Search for the cell housing the specified text and yield its (x, y) center coordinate. 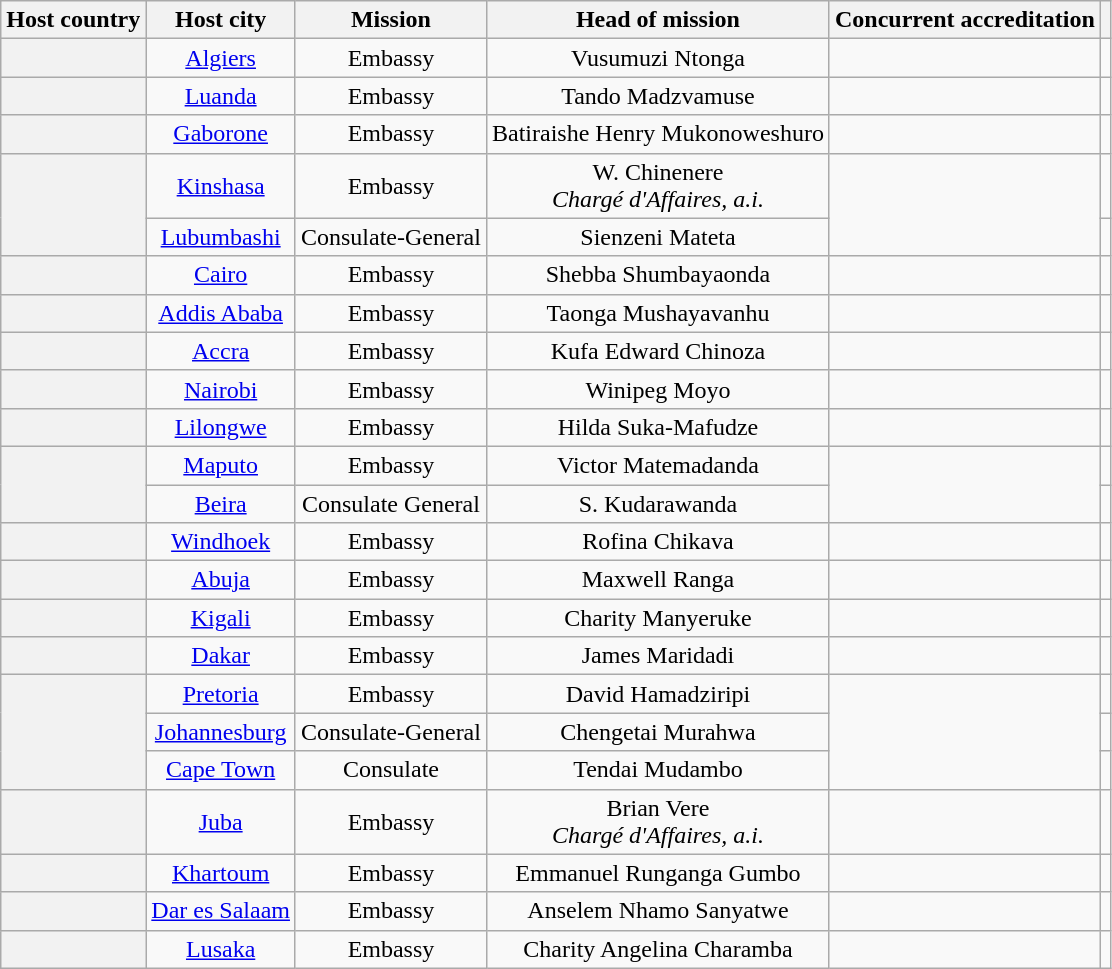
Pretoria (221, 694)
Maxwell Ranga (658, 580)
Anselem Nhamo Sanyatwe (658, 911)
Rofina Chikava (658, 542)
Concurrent accreditation (964, 20)
Juba (221, 822)
Chengetai Murahwa (658, 732)
Abuja (221, 580)
Consulate (390, 770)
S. Kudarawanda (658, 503)
W. ChinenereChargé d'Affaires, a.i. (658, 186)
Sienzeni Mateta (658, 237)
Host city (221, 20)
Charity Angelina Charamba (658, 949)
Consulate General (390, 503)
Gaborone (221, 134)
Addis Ababa (221, 313)
Cairo (221, 275)
Victor Matemadanda (658, 465)
Vusumuzi Ntonga (658, 58)
Windhoek (221, 542)
Taonga Mushayavanhu (658, 313)
Hilda Suka-Mafudze (658, 427)
Accra (221, 351)
Host country (74, 20)
Lusaka (221, 949)
Kigali (221, 618)
Kinshasa (221, 186)
Winipeg Moyo (658, 389)
Tando Madzvamuse (658, 96)
James Maridadi (658, 656)
Dakar (221, 656)
Lubumbashi (221, 237)
Kufa Edward Chinoza (658, 351)
Batiraishe Henry Mukonoweshuro (658, 134)
Algiers (221, 58)
Tendai Mudambo (658, 770)
Emmanuel Runganga Gumbo (658, 873)
Shebba Shumbayaonda (658, 275)
Charity Manyeruke (658, 618)
Cape Town (221, 770)
Head of mission (658, 20)
Brian Vere Chargé d'Affaires, a.i. (658, 822)
Luanda (221, 96)
Nairobi (221, 389)
David Hamadziripi (658, 694)
Lilongwe (221, 427)
Dar es Salaam (221, 911)
Johannesburg (221, 732)
Maputo (221, 465)
Mission (390, 20)
Beira (221, 503)
Khartoum (221, 873)
